Return the [X, Y] coordinate for the center point of the cell that contains the specified text.  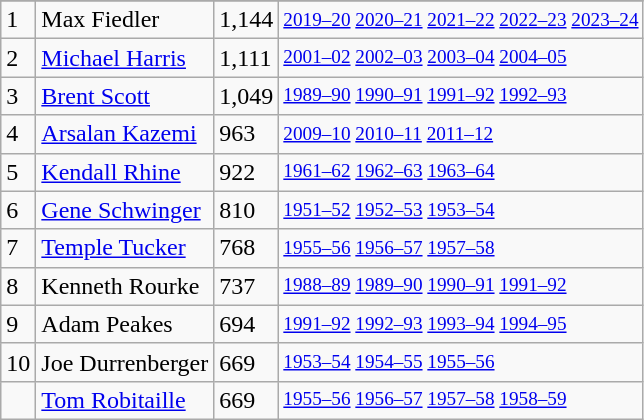
Arsalan Kazemi [125, 134]
963 [246, 134]
Michael Harris [125, 58]
1955–56 1956–57 1957–58 [461, 248]
1,049 [246, 96]
Adam Peakes [125, 324]
Brent Scott [125, 96]
10 [18, 362]
3 [18, 96]
1,111 [246, 58]
737 [246, 286]
Joe Durrenberger [125, 362]
Kenneth Rourke [125, 286]
810 [246, 210]
1 [18, 20]
8 [18, 286]
2009–10 2010–11 2011–12 [461, 134]
Max Fiedler [125, 20]
1951–52 1952–53 1953–54 [461, 210]
1991–92 1992–93 1993–94 1994–95 [461, 324]
768 [246, 248]
1988–89 1989–90 1990–91 1991–92 [461, 286]
Tom Robitaille [125, 400]
2001–02 2002–03 2003–04 2004–05 [461, 58]
1953–54 1954–55 1955–56 [461, 362]
Temple Tucker [125, 248]
4 [18, 134]
1989–90 1990–91 1991–92 1992–93 [461, 96]
694 [246, 324]
9 [18, 324]
1955–56 1956–57 1957–58 1958–59 [461, 400]
2019–20 2020–21 2021–22 2022–23 2023–24 [461, 20]
1,144 [246, 20]
5 [18, 172]
Gene Schwinger [125, 210]
7 [18, 248]
2 [18, 58]
Kendall Rhine [125, 172]
6 [18, 210]
1961–62 1962–63 1963–64 [461, 172]
922 [246, 172]
